Find where the given text appears and provide that cell's center as (x, y) coordinate. 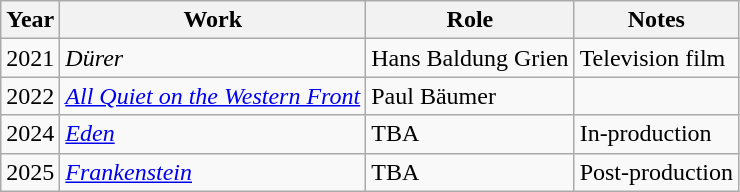
Dürer (213, 58)
Role (470, 20)
Paul Bäumer (470, 96)
Television film (656, 58)
Hans Baldung Grien (470, 58)
Notes (656, 20)
2021 (30, 58)
All Quiet on the Western Front (213, 96)
Frankenstein (213, 172)
2024 (30, 134)
2025 (30, 172)
Work (213, 20)
Eden (213, 134)
In-production (656, 134)
Year (30, 20)
Post-production (656, 172)
2022 (30, 96)
